Output the [x, y] coordinate of the center of the cell containing the given text.  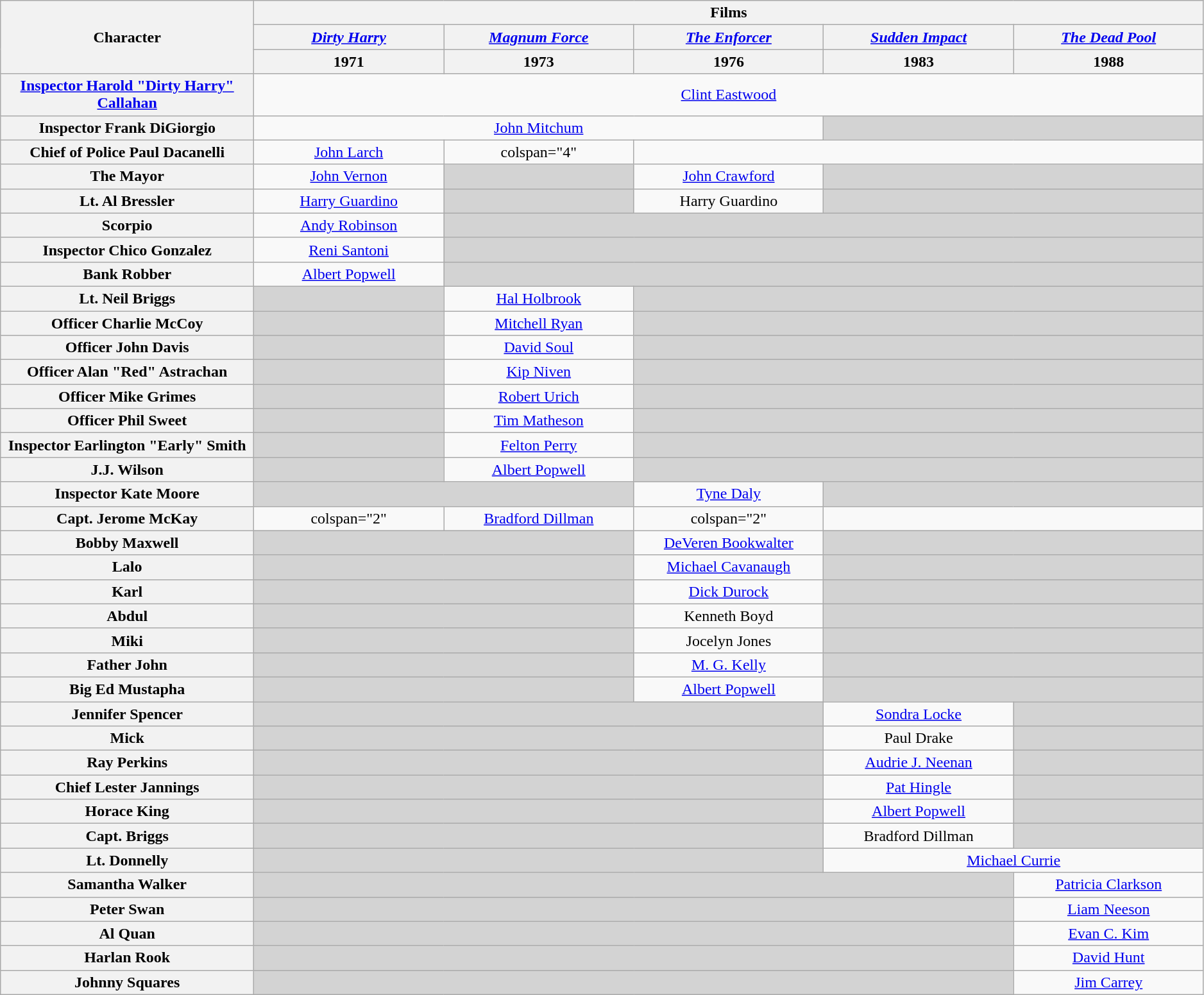
Bobby Maxwell [127, 543]
Al Quan [127, 933]
John Vernon [349, 176]
colspan="4" [539, 152]
Officer Phil Sweet [127, 421]
Samantha Walker [127, 885]
Mitchell Ryan [539, 323]
Kip Niven [539, 372]
Michael Currie [1013, 860]
Jim Carrey [1108, 982]
Lt. Neil Briggs [127, 298]
1973 [539, 62]
Mick [127, 738]
Inspector Harold "Dirty Harry" Callahan [127, 95]
Paul Drake [919, 738]
Dick Durock [729, 591]
Harlan Rook [127, 958]
M. G. Kelly [729, 665]
Officer Charlie McCoy [127, 323]
Clint Eastwood [729, 95]
1988 [1108, 62]
Jennifer Spencer [127, 714]
Big Ed Mustapha [127, 689]
Abdul [127, 616]
Officer Alan "Red" Astrachan [127, 372]
DeVeren Bookwalter [729, 543]
Lt. Donnelly [127, 860]
J.J. Wilson [127, 470]
Jocelyn Jones [729, 640]
Magnum Force [539, 37]
Robert Urich [539, 396]
Evan C. Kim [1108, 933]
Andy Robinson [349, 225]
Audrie J. Neenan [919, 763]
Scorpio [127, 225]
Michael Cavanaugh [729, 567]
Films [729, 13]
Ray Perkins [127, 763]
Felton Perry [539, 445]
Karl [127, 591]
Sudden Impact [919, 37]
Tim Matheson [539, 421]
Horace King [127, 812]
Lt. Al Bressler [127, 201]
Officer John Davis [127, 348]
Officer Mike Grimes [127, 396]
The Enforcer [729, 37]
Chief of Police Paul Dacanelli [127, 152]
1983 [919, 62]
Lalo [127, 567]
1971 [349, 62]
Inspector Earlington "Early" Smith [127, 445]
Bank Robber [127, 274]
David Soul [539, 348]
Inspector Chico Gonzalez [127, 250]
Chief Lester Jannings [127, 787]
Father John [127, 665]
Peter Swan [127, 909]
John Crawford [729, 176]
Hal Holbrook [539, 298]
Pat Hingle [919, 787]
The Dead Pool [1108, 37]
Johnny Squares [127, 982]
Reni Santoni [349, 250]
Character [127, 37]
Patricia Clarkson [1108, 885]
Capt. Briggs [127, 836]
1976 [729, 62]
Inspector Frank DiGiorgio [127, 128]
Sondra Locke [919, 714]
Inspector Kate Moore [127, 494]
Liam Neeson [1108, 909]
Kenneth Boyd [729, 616]
Miki [127, 640]
Capt. Jerome McKay [127, 518]
John Mitchum [539, 128]
John Larch [349, 152]
Tyne Daly [729, 494]
Dirty Harry [349, 37]
The Mayor [127, 176]
David Hunt [1108, 958]
